Return the (X, Y) coordinate for the center point of the cell that contains the specified text.  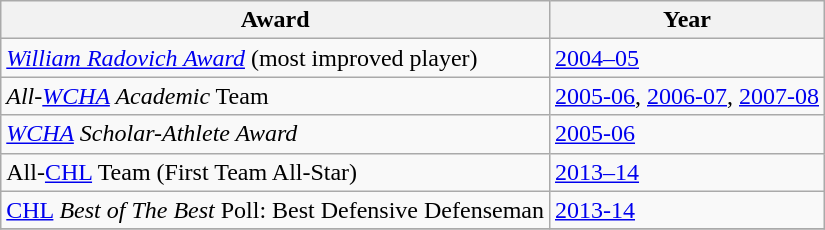
2013-14 (686, 210)
WCHA Scholar-Athlete Award (276, 134)
2013–14 (686, 172)
2004–05 (686, 58)
All-CHL Team (First Team All-Star) (276, 172)
CHL Best of The Best Poll: Best Defensive Defenseman (276, 210)
William Radovich Award (most improved player) (276, 58)
2005-06 (686, 134)
2005-06, 2006-07, 2007-08 (686, 96)
Year (686, 20)
All-WCHA Academic Team (276, 96)
Award (276, 20)
